For the text-containing cell, return its midpoint in [X, Y] coordinate format. 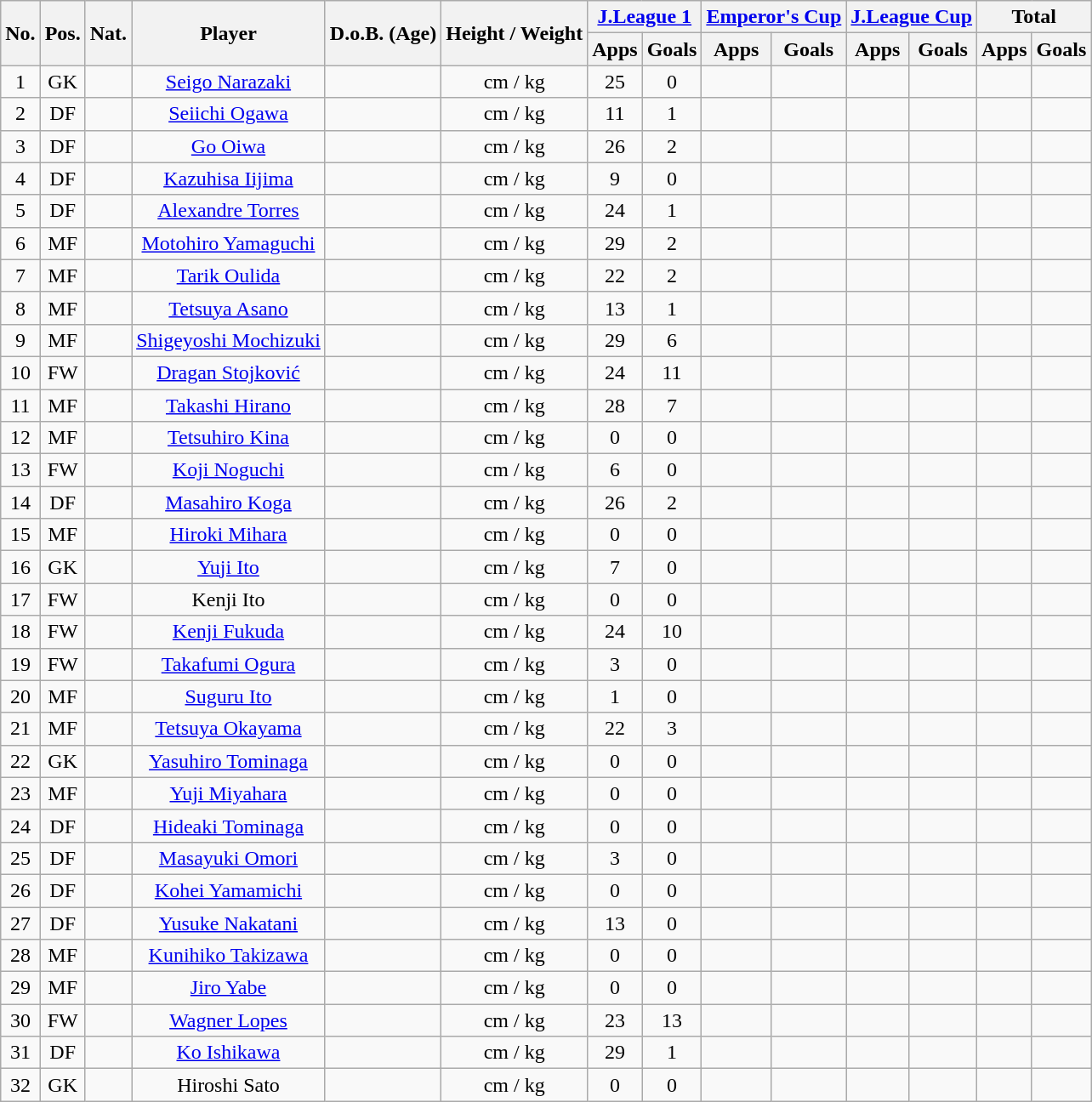
30 [20, 1020]
Jiro Yabe [229, 988]
Ko Ishikawa [229, 1053]
5 [20, 211]
Go Oiwa [229, 146]
32 [20, 1085]
Hideaki Tominaga [229, 826]
Suguru Ito [229, 696]
Seigo Narazaki [229, 82]
19 [20, 664]
Tetsuhiro Kina [229, 438]
Takafumi Ogura [229, 664]
Koji Noguchi [229, 470]
31 [20, 1053]
Hiroshi Sato [229, 1085]
Kenji Fukuda [229, 632]
Yuji Miyahara [229, 793]
Masahiro Koga [229, 503]
Emperor's Cup [774, 17]
Kenji Ito [229, 599]
No. [20, 33]
Height / Weight [515, 33]
Player [229, 33]
18 [20, 632]
Takashi Hirano [229, 406]
J.League 1 [645, 17]
Tetsuya Asano [229, 308]
Wagner Lopes [229, 1020]
21 [20, 729]
Alexandre Torres [229, 211]
14 [20, 503]
27 [20, 923]
Motohiro Yamaguchi [229, 243]
Yusuke Nakatani [229, 923]
J.League Cup [912, 17]
4 [20, 179]
Pos. [63, 33]
Hiroki Mihara [229, 535]
16 [20, 567]
D.o.B. (Age) [383, 33]
Nat. [108, 33]
8 [20, 308]
17 [20, 599]
Kunihiko Takizawa [229, 956]
Seiichi Ogawa [229, 114]
Masayuki Omori [229, 858]
Yuji Ito [229, 567]
Total [1034, 17]
Tetsuya Okayama [229, 729]
12 [20, 438]
Dragan Stojković [229, 372]
Yasuhiro Tominaga [229, 761]
20 [20, 696]
Kazuhisa Iijima [229, 179]
15 [20, 535]
Shigeyoshi Mochizuki [229, 340]
Kohei Yamamichi [229, 890]
Tarik Oulida [229, 275]
